Provide the (x, y) coordinate of the cell's center where the given text is located.  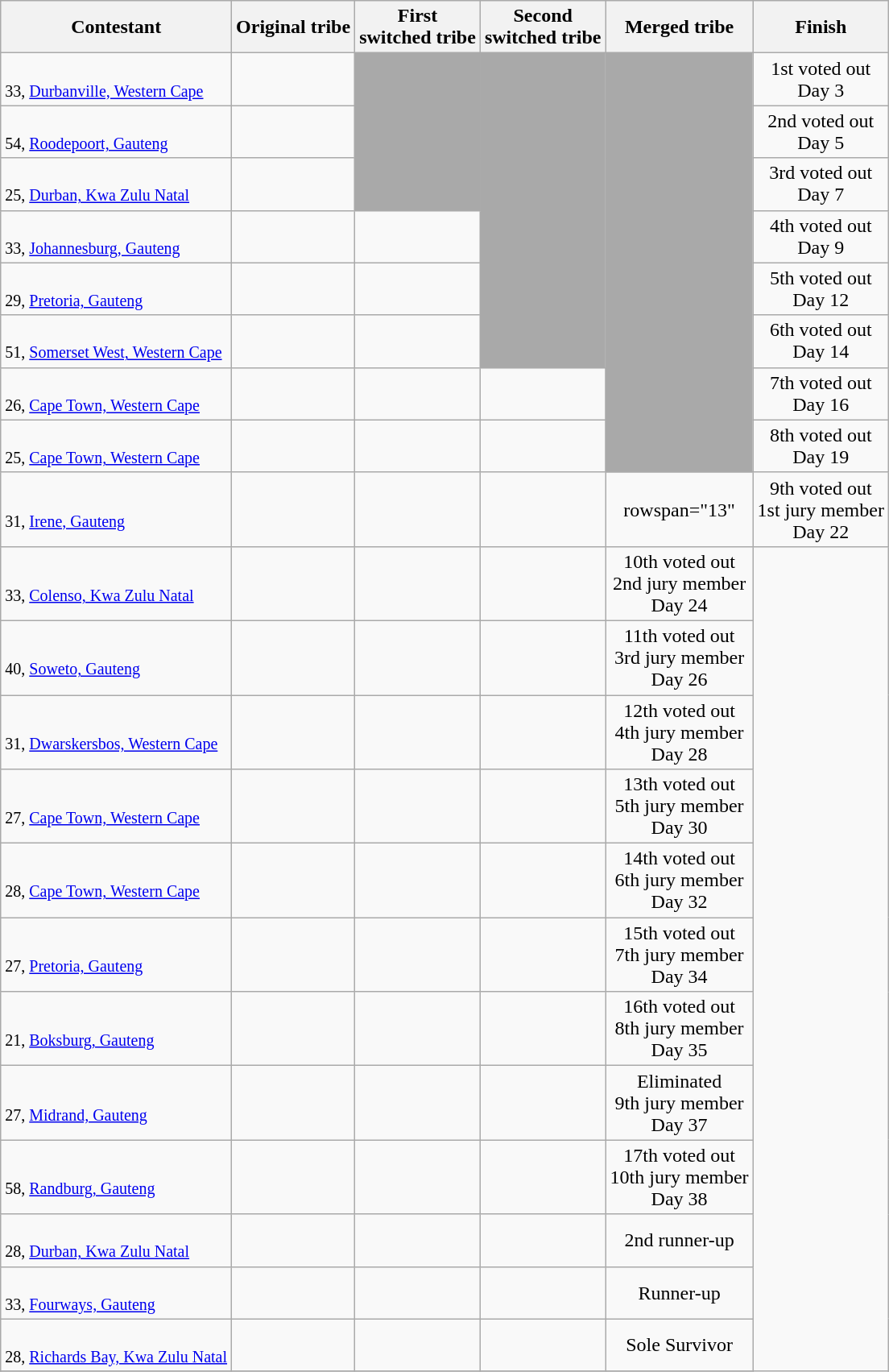
Sole Survivor (680, 1345)
29, Pretoria, Gauteng (116, 288)
28, Durban, Kwa Zulu Natal (116, 1241)
Contestant (116, 27)
28, Richards Bay, Kwa Zulu Natal (116, 1345)
27, Midrand, Gauteng (116, 1103)
9th voted out1st jury memberDay 22 (821, 509)
33, Colenso, Kwa Zulu Natal (116, 583)
Runner-up (680, 1292)
27, Cape Town, Western Cape (116, 806)
16th voted out8th jury memberDay 35 (680, 1029)
33, Durbanville, Western Cape (116, 79)
rowspan="13" (680, 509)
31, Irene, Gauteng (116, 509)
12th voted out4th jury memberDay 28 (680, 732)
25, Cape Town, Western Cape (116, 446)
13th voted out5th jury memberDay 30 (680, 806)
8th voted outDay 19 (821, 446)
Eliminated9th jury memberDay 37 (680, 1103)
28, Cape Town, Western Cape (116, 881)
4th voted outDay 9 (821, 237)
6th voted outDay 14 (821, 342)
25, Durban, Kwa Zulu Natal (116, 184)
17th voted out10th jury memberDay 38 (680, 1177)
Finish (821, 27)
5th voted outDay 12 (821, 288)
33, Johannesburg, Gauteng (116, 237)
51, Somerset West, Western Cape (116, 342)
2nd runner-up (680, 1241)
11th voted out3rd jury memberDay 26 (680, 657)
2nd voted outDay 5 (821, 132)
3rd voted outDay 7 (821, 184)
15th voted out7th jury memberDay 34 (680, 955)
26, Cape Town, Western Cape (116, 393)
7th voted outDay 16 (821, 393)
40, Soweto, Gauteng (116, 657)
33, Fourways, Gauteng (116, 1292)
21, Boksburg, Gauteng (116, 1029)
54, Roodepoort, Gauteng (116, 132)
Merged tribe (680, 27)
27, Pretoria, Gauteng (116, 955)
14th voted out6th jury memberDay 32 (680, 881)
10th voted out2nd jury memberDay 24 (680, 583)
58, Randburg, Gauteng (116, 1177)
1st voted outDay 3 (821, 79)
Original tribe (293, 27)
Firstswitched tribe (418, 27)
Secondswitched tribe (543, 27)
31, Dwarskersbos, Western Cape (116, 732)
